Scan for the cell matching the given text and deliver its [x, y] coordinate at center. 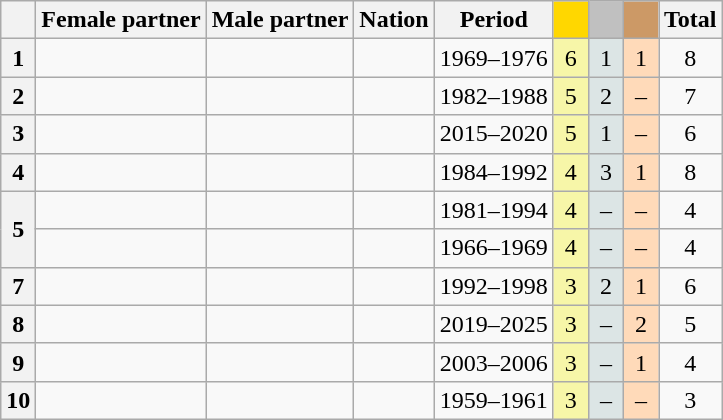
9 [18, 362]
1992–1998 [494, 286]
10 [18, 400]
1966–1969 [494, 248]
2003–2006 [494, 362]
Female partner [121, 20]
1981–1994 [494, 210]
1969–1976 [494, 58]
Total [690, 20]
2019–2025 [494, 324]
2015–2020 [494, 134]
Period [494, 20]
1959–1961 [494, 400]
Male partner [280, 20]
1982–1988 [494, 96]
1984–1992 [494, 172]
Nation [394, 20]
